Return (x, y) of the center of cell containing provided text 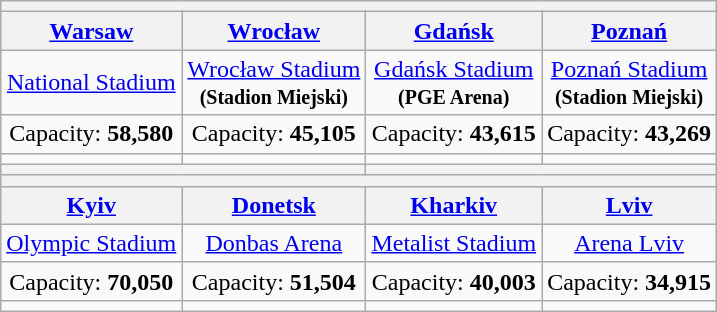
Capacity: 58,580 (92, 134)
Lviv (630, 205)
Gdańsk (454, 31)
Capacity: 51,504 (274, 281)
Capacity: 43,615 (454, 134)
Poznań (630, 31)
Metalist Stadium (454, 243)
Arena Lviv (630, 243)
Capacity: 45,105 (274, 134)
Kyiv (92, 205)
Wrocław (274, 31)
Capacity: 43,269 (630, 134)
Poznań Stadium(Stadion Miejski) (630, 82)
Capacity: 34,915 (630, 281)
Donetsk (274, 205)
Capacity: 40,003 (454, 281)
Gdańsk Stadium(PGE Arena) (454, 82)
Wrocław Stadium(Stadion Miejski) (274, 82)
National Stadium (92, 82)
Olympic Stadium (92, 243)
Warsaw (92, 31)
Kharkiv (454, 205)
Donbas Arena (274, 243)
Capacity: 70,050 (92, 281)
